For the text-containing cell, return its midpoint in (x, y) coordinate format. 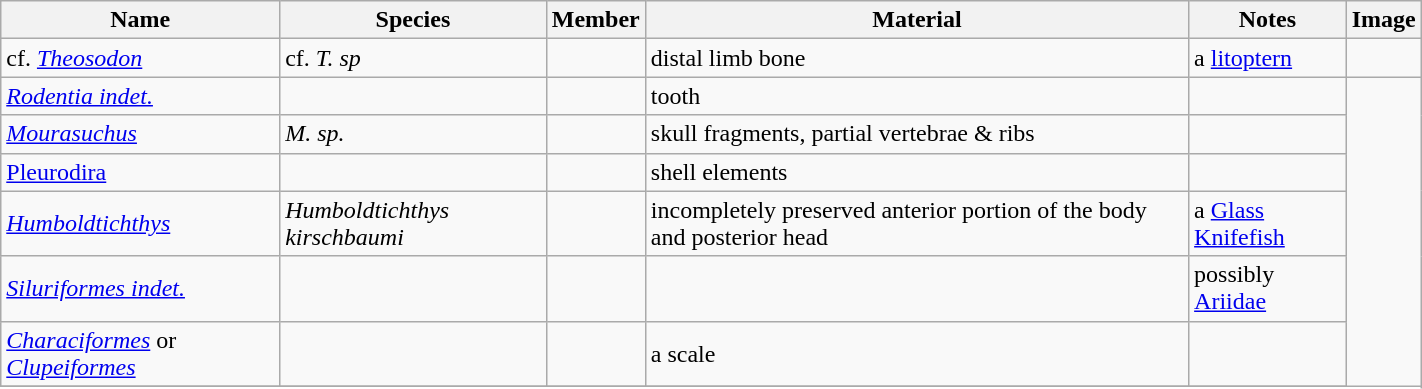
tooth (916, 96)
M. sp. (414, 134)
skull fragments, partial vertebrae & ribs (916, 134)
Species (414, 20)
Mourasuchus (140, 134)
Humboldtichthys kirschbaumi (414, 224)
Humboldtichthys (140, 224)
Pleurodira (140, 172)
Material (916, 20)
shell elements (916, 172)
Image (1384, 20)
Name (140, 20)
distal limb bone (916, 58)
a scale (916, 354)
cf. Theosodon (140, 58)
cf. T. sp (414, 58)
Rodentia indet. (140, 96)
possibly Ariidae (1268, 288)
Notes (1268, 20)
Characiformes or Clupeiformes (140, 354)
incompletely preserved anterior portion of the body and posterior head (916, 224)
a Glass Knifefish (1268, 224)
Member (596, 20)
Siluriformes indet. (140, 288)
a litoptern (1268, 58)
